Identify which cell holds the provided text, then report its [X, Y] central coordinate. 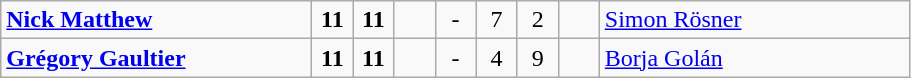
Simon Rösner [754, 20]
9 [538, 58]
Borja Golán [754, 58]
7 [496, 20]
Nick Matthew [156, 20]
2 [538, 20]
4 [496, 58]
Grégory Gaultier [156, 58]
